Locate the cell with the specified text and output its (X, Y) center coordinate. 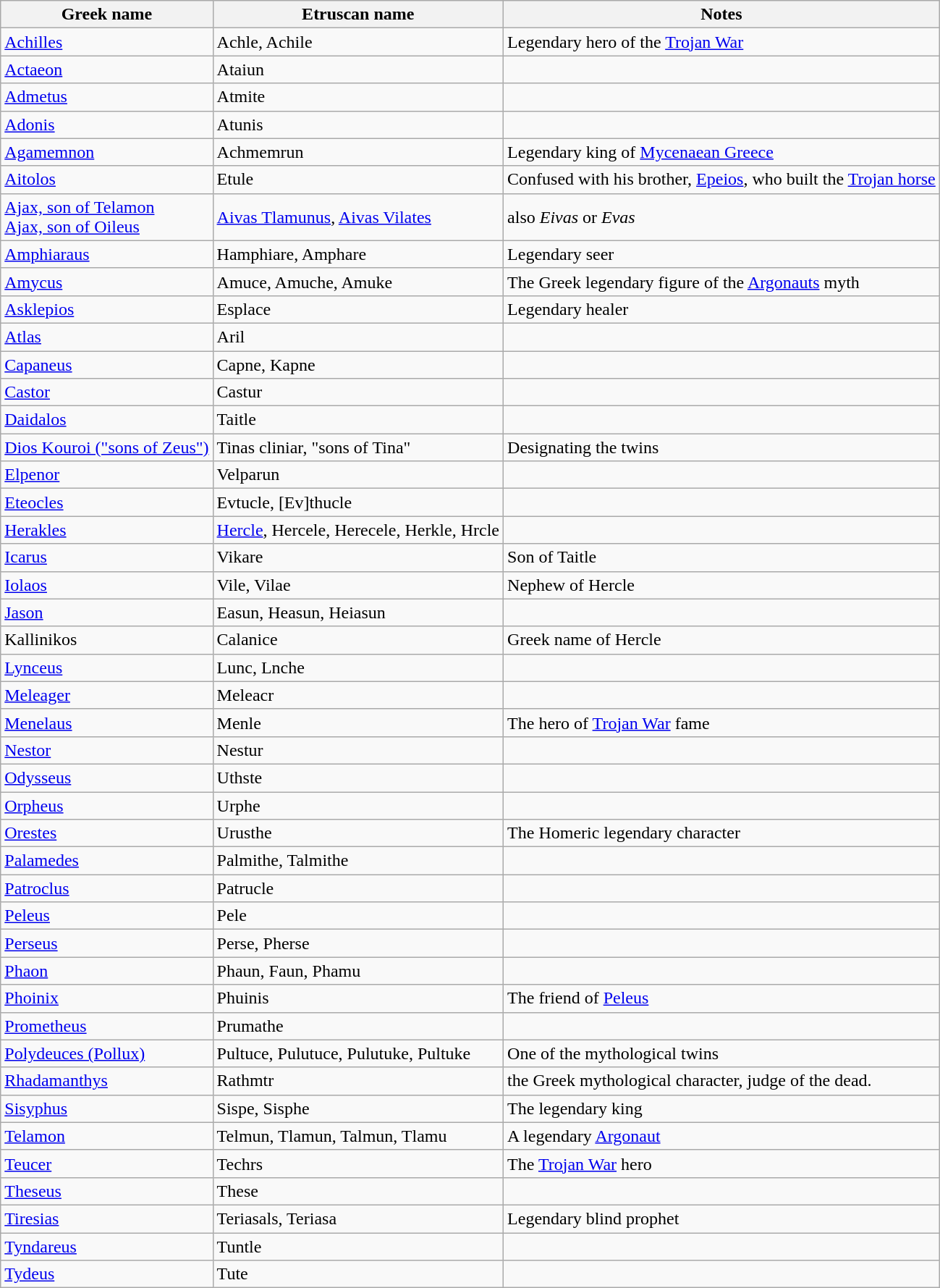
Meleager (107, 695)
The legendary king (722, 1108)
Asklepios (107, 309)
Pele (357, 916)
Tiresias (107, 1218)
Hercle, Hercele, Herecele, Herkle, Hrcle (357, 530)
Rhadamanthys (107, 1081)
Etule (357, 180)
Atlas (107, 337)
Eteocles (107, 502)
Aril (357, 337)
Tute (357, 1274)
These (357, 1191)
Esplace (357, 309)
Iolaos (107, 585)
Adonis (107, 125)
The hero of Trojan War fame (722, 723)
Calanice (357, 640)
Vikare (357, 557)
Peleus (107, 916)
Perseus (107, 943)
Aitolos (107, 180)
Sisyphus (107, 1108)
Urusthe (357, 833)
Patroclus (107, 888)
Taitle (357, 420)
Phoinix (107, 998)
Legendary seer (722, 254)
Herakles (107, 530)
Aivas Tlamunus, Aivas Vilates (357, 217)
One of the mythological twins (722, 1053)
Rathmtr (357, 1081)
Notes (722, 14)
Lynceus (107, 668)
Legendary king of Mycenaean Greece (722, 152)
Perse, Pherse (357, 943)
Urphe (357, 806)
Phaon (107, 971)
Amuce, Amuche, Amuke (357, 282)
Castur (357, 392)
Menelaus (107, 723)
Velparun (357, 475)
Icarus (107, 557)
Meleacr (357, 695)
Castor (107, 392)
Amphiaraus (107, 254)
Nestur (357, 750)
Vile, Vilae (357, 585)
Palmithe, Talmithe (357, 861)
The Greek legendary figure of the Argonauts myth (722, 282)
Daidalos (107, 420)
Teucer (107, 1163)
Orestes (107, 833)
Theseus (107, 1191)
Atmite (357, 97)
Tuntle (357, 1246)
Ajax, son of Telamon Ajax, son of Oileus (107, 217)
Polydeuces (Pollux) (107, 1053)
Achilles (107, 42)
The Homeric legendary character (722, 833)
A legendary Argonaut (722, 1136)
Odysseus (107, 778)
also Eivas or Evas (722, 217)
Telamon (107, 1136)
Son of Taitle (722, 557)
Menle (357, 723)
Lunc, Lnche (357, 668)
Tyndareus (107, 1246)
Tinas cliniar, "sons of Tina" (357, 447)
Confused with his brother, Epeios, who built the Trojan horse (722, 180)
Phaun, Faun, Phamu (357, 971)
Nestor (107, 750)
Tydeus (107, 1274)
Phuinis (357, 998)
Legendary blind prophet (722, 1218)
Elpenor (107, 475)
Patrucle (357, 888)
Greek name of Hercle (722, 640)
Atunis (357, 125)
Hamphiare, Amphare (357, 254)
Prumathe (357, 1026)
Actaeon (107, 70)
Evtucle, [Ev]thucle (357, 502)
Capaneus (107, 364)
Jason (107, 613)
Sispe, Sisphe (357, 1108)
Greek name (107, 14)
Telmun, Tlamun, Talmun, Tlamu (357, 1136)
Easun, Heasun, Heiasun (357, 613)
Nephew of Hercle (722, 585)
Ataiun (357, 70)
Etruscan name (357, 14)
Legendary hero of the Trojan War (722, 42)
The friend of Peleus (722, 998)
Legendary healer (722, 309)
Dios Kouroi ("sons of Zeus") (107, 447)
Amycus (107, 282)
Prometheus (107, 1026)
Kallinikos (107, 640)
Admetus (107, 97)
Palamedes (107, 861)
Pultuce, Pulutuce, Pulutuke, Pultuke (357, 1053)
Capne, Kapne (357, 364)
Uthste (357, 778)
Designating the twins (722, 447)
Teriasals, Teriasa (357, 1218)
Achmemrun (357, 152)
Techrs (357, 1163)
The Trojan War hero (722, 1163)
Orpheus (107, 806)
the Greek mythological character, judge of the dead. (722, 1081)
Agamemnon (107, 152)
Achle, Achile (357, 42)
